Search for the cell housing the specified text and yield its [x, y] center coordinate. 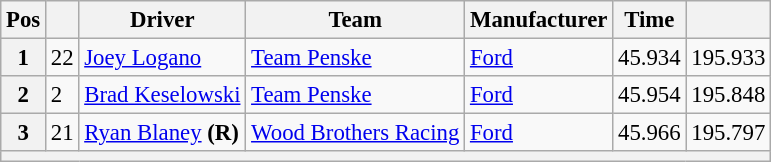
45.966 [650, 133]
45.934 [650, 58]
45.954 [650, 95]
195.848 [728, 95]
22 [62, 58]
Time [650, 20]
1 [24, 58]
195.933 [728, 58]
Team [356, 20]
Ryan Blaney (R) [162, 133]
Manufacturer [539, 20]
Wood Brothers Racing [356, 133]
Joey Logano [162, 58]
Pos [24, 20]
195.797 [728, 133]
21 [62, 133]
Brad Keselowski [162, 95]
3 [24, 133]
Driver [162, 20]
